Provide the [X, Y] coordinate of the cell's center where the given text is located.  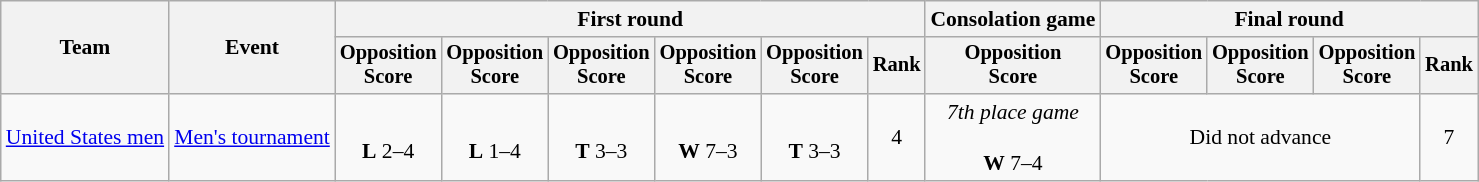
L 2–4 [388, 138]
L 1–4 [494, 138]
Team [85, 48]
Men's tournament [252, 138]
Event [252, 48]
United States men [85, 138]
First round [630, 19]
Did not advance [1260, 138]
7th place gameW 7–4 [1012, 138]
Consolation game [1012, 19]
W 7–3 [708, 138]
7 [1449, 138]
4 [897, 138]
Final round [1288, 19]
